From the cell containing the given text, extract its center point as (X, Y) coordinate. 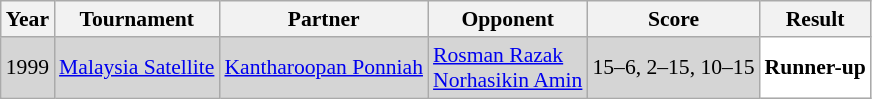
Score (673, 19)
Result (814, 19)
Tournament (136, 19)
Kantharoopan Ponniah (324, 68)
Opponent (508, 19)
Year (28, 19)
Runner-up (814, 68)
Partner (324, 19)
15–6, 2–15, 10–15 (673, 68)
Malaysia Satellite (136, 68)
1999 (28, 68)
Rosman Razak Norhasikin Amin (508, 68)
